Locate the cell with the specified text and output its [X, Y] center coordinate. 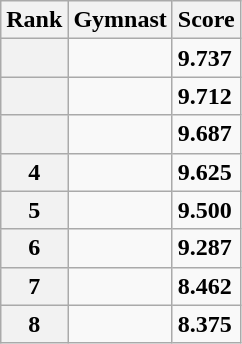
9.737 [206, 58]
9.687 [206, 134]
9.625 [206, 172]
8.462 [206, 286]
Gymnast [120, 20]
9.500 [206, 210]
Score [206, 20]
9.712 [206, 96]
6 [34, 248]
8.375 [206, 324]
5 [34, 210]
7 [34, 286]
Rank [34, 20]
4 [34, 172]
8 [34, 324]
9.287 [206, 248]
